From the cell containing the given text, extract its center point as (x, y) coordinate. 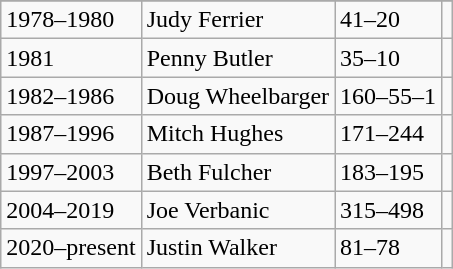
41–20 (388, 20)
Penny Butler (238, 58)
160–55–1 (388, 96)
2020–present (71, 248)
1982–1986 (71, 96)
Beth Fulcher (238, 172)
Joe Verbanic (238, 210)
1987–1996 (71, 134)
1981 (71, 58)
1997–2003 (71, 172)
35–10 (388, 58)
Justin Walker (238, 248)
Mitch Hughes (238, 134)
Doug Wheelbarger (238, 96)
2004–2019 (71, 210)
183–195 (388, 172)
171–244 (388, 134)
Judy Ferrier (238, 20)
1978–1980 (71, 20)
81–78 (388, 248)
315–498 (388, 210)
